Return [x, y] of the center of cell containing provided text 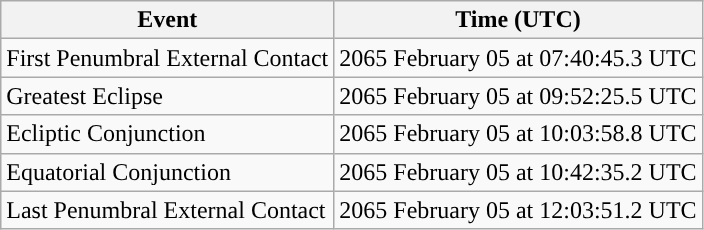
Greatest Eclipse [168, 96]
Event [168, 20]
Ecliptic Conjunction [168, 134]
2065 February 05 at 07:40:45.3 UTC [518, 58]
Last Penumbral External Contact [168, 210]
2065 February 05 at 10:42:35.2 UTC [518, 172]
First Penumbral External Contact [168, 58]
2065 February 05 at 12:03:51.2 UTC [518, 210]
Equatorial Conjunction [168, 172]
Time (UTC) [518, 20]
2065 February 05 at 09:52:25.5 UTC [518, 96]
2065 February 05 at 10:03:58.8 UTC [518, 134]
